For the text-containing cell, return its midpoint in [X, Y] coordinate format. 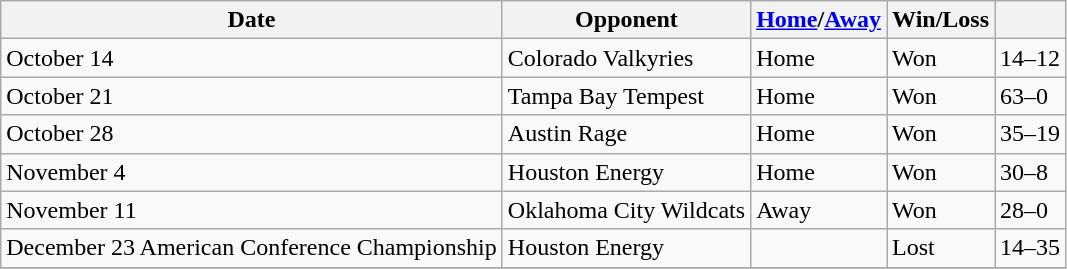
Lost [941, 248]
30–8 [1030, 172]
14–35 [1030, 248]
Colorado Valkyries [626, 58]
Date [252, 20]
14–12 [1030, 58]
November 4 [252, 172]
December 23 American Conference Championship [252, 248]
November 11 [252, 210]
October 21 [252, 96]
Austin Rage [626, 134]
Oklahoma City Wildcats [626, 210]
Win/Loss [941, 20]
28–0 [1030, 210]
Opponent [626, 20]
35–19 [1030, 134]
Tampa Bay Tempest [626, 96]
63–0 [1030, 96]
Home/Away [819, 20]
October 14 [252, 58]
October 28 [252, 134]
Away [819, 210]
